From the cell containing the given text, extract its center point as [X, Y] coordinate. 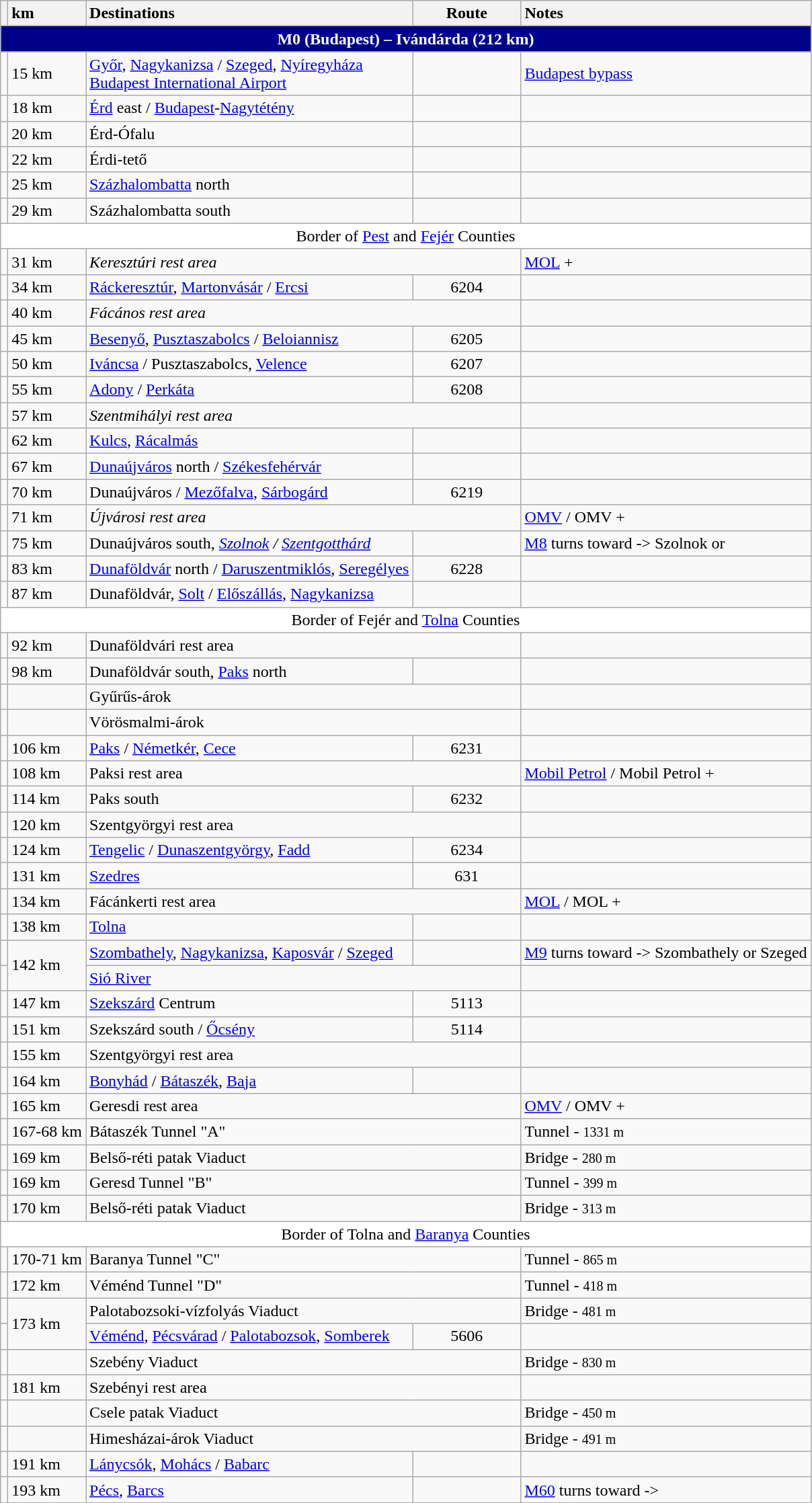
MOL + [665, 261]
Tunnel - 1331 m [665, 1131]
Bridge - 830 m [665, 1362]
167-68 km [47, 1131]
Dunaföldvár north / Daruszentmiklós, Seregélyes [249, 569]
Border of Pest and Fejér Counties [406, 236]
Border of Tolna and Baranya Counties [406, 1234]
Adony / Perkáta [249, 390]
Keresztúri rest area [304, 261]
83 km [47, 569]
Százhalombatta south [249, 210]
62 km [47, 441]
6204 [466, 287]
173 km [47, 1324]
67 km [47, 466]
151 km [47, 1029]
5114 [466, 1029]
Tunnel - 865 m [665, 1260]
Dunaföldvári rest area [304, 645]
114 km [47, 799]
Fácánkerti rest area [304, 901]
108 km [47, 774]
Véménd, Pécsvárad / Palotabozsok, Somberek [249, 1336]
Szebényi rest area [304, 1387]
Geresdi rest area [304, 1106]
193 km [47, 1490]
25 km [47, 185]
Szentmihályi rest area [304, 415]
Százhalombatta north [249, 185]
Tengelic / Dunaszentgyörgy, Fadd [249, 850]
5606 [466, 1336]
Palotabozsoki-vízfolyás Viaduct [304, 1311]
Szedres [249, 876]
6205 [466, 338]
Bonyhád / Bátaszék, Baja [249, 1080]
Szekszárd south / Őcsény [249, 1029]
6228 [466, 569]
57 km [47, 415]
Érd east / Budapest-Nagytétény [249, 108]
Mobil Petrol / Mobil Petrol + [665, 774]
Bridge - 481 m [665, 1311]
MOL / MOL + [665, 901]
71 km [47, 518]
191 km [47, 1464]
Bridge - 491 m [665, 1438]
6207 [466, 364]
Ráckeresztúr, Martonvásár / Ercsi [249, 287]
87 km [47, 594]
Gyűrűs-árok [304, 696]
Győr, Nagykanizsa / Szeged, NyíregyházaBudapest International Airport [249, 74]
km [47, 13]
5113 [466, 1004]
120 km [47, 825]
Lánycsók, Mohács / Babarc [249, 1464]
75 km [47, 543]
Bridge - 313 m [665, 1209]
631 [466, 876]
31 km [47, 261]
55 km [47, 390]
Paksi rest area [304, 774]
Kulcs, Rácalmás [249, 441]
Border of Fejér and Tolna Counties [406, 620]
M0 (Budapest) – Ivándárda (212 km) [406, 39]
Bridge - 450 m [665, 1413]
Bridge - 280 m [665, 1157]
Szombathely, Nagykanizsa, Kaposvár / Szeged [249, 952]
Notes [665, 13]
Route [466, 13]
138 km [47, 927]
22 km [47, 159]
Iváncsa / Pusztaszabolcs, Velence [249, 364]
Besenyő, Pusztaszabolcs / Beloiannisz [249, 338]
Destinations [249, 13]
6232 [466, 799]
Baranya Tunnel "C" [304, 1260]
15 km [47, 74]
Dunaújváros / Mezőfalva, Sárbogárd [249, 492]
181 km [47, 1387]
Budapest bypass [665, 74]
124 km [47, 850]
Himesházai-árok Viaduct [304, 1438]
Paks south [249, 799]
34 km [47, 287]
M8 turns toward -> Szolnok or [665, 543]
155 km [47, 1055]
Pécs, Barcs [249, 1490]
Fácános rest area [304, 313]
164 km [47, 1080]
Tunnel - 399 m [665, 1183]
20 km [47, 134]
92 km [47, 645]
170 km [47, 1209]
Dunaújváros north / Székesfehérvár [249, 466]
142 km [47, 965]
Paks / Németkér, Cece [249, 748]
170-71 km [47, 1260]
6231 [466, 748]
45 km [47, 338]
134 km [47, 901]
Sió River [304, 978]
165 km [47, 1106]
Újvárosi rest area [304, 518]
Geresd Tunnel "B" [304, 1183]
Érd-Ófalu [249, 134]
Érdi-tető [249, 159]
6208 [466, 390]
98 km [47, 671]
Vörösmalmi-árok [304, 722]
Tunnel - 418 m [665, 1285]
Dunaföldvár, Solt / Előszállás, Nagykanizsa [249, 594]
Dunaújváros south, Szolnok / Szentgotthárd [249, 543]
106 km [47, 748]
Dunaföldvár south, Paks north [249, 671]
70 km [47, 492]
172 km [47, 1285]
131 km [47, 876]
Szekszárd Centrum [249, 1004]
29 km [47, 210]
18 km [47, 108]
Véménd Tunnel "D" [304, 1285]
Bátaszék Tunnel "A" [304, 1131]
Szebény Viaduct [304, 1362]
6219 [466, 492]
50 km [47, 364]
M60 turns toward -> [665, 1490]
6234 [466, 850]
Csele patak Viaduct [304, 1413]
M9 turns toward -> Szombathely or Szeged [665, 952]
40 km [47, 313]
147 km [47, 1004]
Tolna [249, 927]
